Locate the cell with the specified text and output its [X, Y] center coordinate. 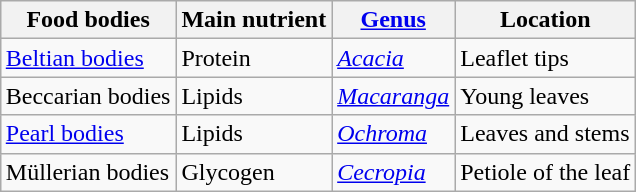
Acacia [394, 58]
Cecropia [394, 172]
Food bodies [88, 20]
Protein [254, 58]
Leaflet tips [546, 58]
Beltian bodies [88, 58]
Beccarian bodies [88, 96]
Main nutrient [254, 20]
Glycogen [254, 172]
Pearl bodies [88, 134]
Leaves and stems [546, 134]
Müllerian bodies [88, 172]
Genus [394, 20]
Macaranga [394, 96]
Ochroma [394, 134]
Young leaves [546, 96]
Petiole of the leaf [546, 172]
Location [546, 20]
